From the cell containing the given text, extract its center point as [x, y] coordinate. 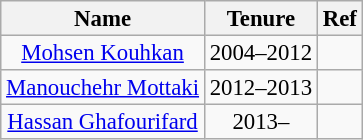
Manouchehr Mottaki [103, 88]
2012–2013 [260, 88]
Ref [340, 18]
Hassan Ghafourifard [103, 122]
Mohsen Kouhkan [103, 54]
2004–2012 [260, 54]
Name [103, 18]
Tenure [260, 18]
2013– [260, 122]
